Detect which cell encompasses the target text, then output its (x, y) center coordinate. 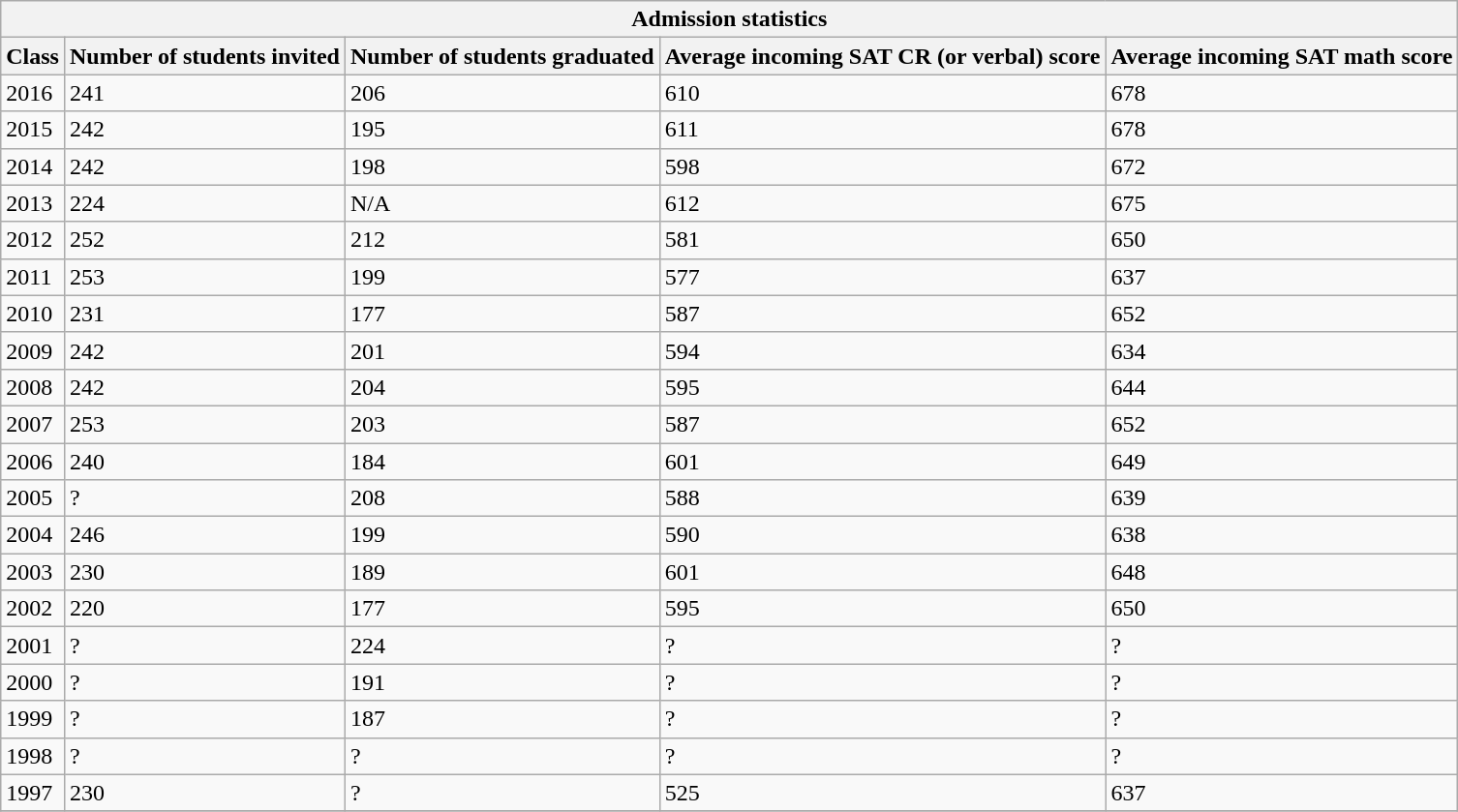
Number of students invited (204, 56)
Average incoming SAT CR (or verbal) score (883, 56)
203 (501, 424)
195 (501, 130)
2007 (33, 424)
Admission statistics (730, 19)
1999 (33, 719)
598 (883, 166)
594 (883, 350)
672 (1282, 166)
1998 (33, 756)
246 (204, 535)
2005 (33, 498)
577 (883, 277)
231 (204, 314)
2012 (33, 240)
252 (204, 240)
N/A (501, 203)
611 (883, 130)
649 (1282, 462)
212 (501, 240)
2003 (33, 572)
208 (501, 498)
2008 (33, 387)
2000 (33, 682)
201 (501, 350)
2013 (33, 203)
184 (501, 462)
2016 (33, 93)
206 (501, 93)
2002 (33, 609)
189 (501, 572)
2001 (33, 646)
187 (501, 719)
590 (883, 535)
525 (883, 793)
191 (501, 682)
Average incoming SAT math score (1282, 56)
638 (1282, 535)
2006 (33, 462)
610 (883, 93)
675 (1282, 203)
Class (33, 56)
2015 (33, 130)
2010 (33, 314)
1997 (33, 793)
612 (883, 203)
198 (501, 166)
241 (204, 93)
2014 (33, 166)
588 (883, 498)
634 (1282, 350)
2004 (33, 535)
644 (1282, 387)
581 (883, 240)
240 (204, 462)
Number of students graduated (501, 56)
648 (1282, 572)
220 (204, 609)
204 (501, 387)
639 (1282, 498)
2011 (33, 277)
2009 (33, 350)
